Pinpoint the cell where the given text exists, returning its [X, Y] midpoint coordinate. 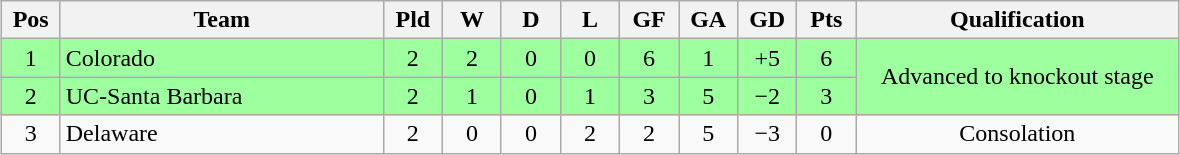
Qualification [1018, 20]
GF [650, 20]
GA [708, 20]
+5 [768, 58]
Team [222, 20]
UC-Santa Barbara [222, 96]
Pos [30, 20]
Advanced to knockout stage [1018, 77]
D [530, 20]
Colorado [222, 58]
L [590, 20]
−2 [768, 96]
Pld [412, 20]
W [472, 20]
−3 [768, 134]
Pts [826, 20]
Delaware [222, 134]
GD [768, 20]
Consolation [1018, 134]
